Find where the given text appears and provide that cell's center as [x, y] coordinate. 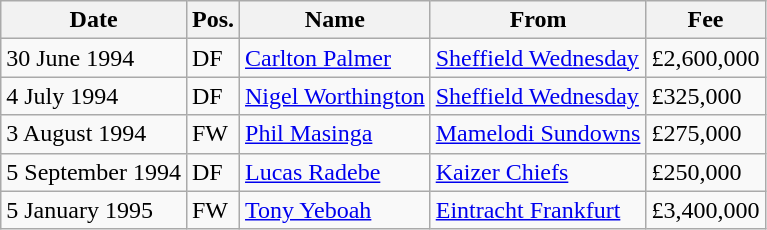
From [538, 20]
£325,000 [706, 96]
Nigel Worthington [336, 96]
£250,000 [706, 172]
4 July 1994 [94, 96]
Phil Masinga [336, 134]
30 June 1994 [94, 58]
Lucas Radebe [336, 172]
5 January 1995 [94, 210]
£275,000 [706, 134]
Pos. [212, 20]
Fee [706, 20]
Kaizer Chiefs [538, 172]
3 August 1994 [94, 134]
Date [94, 20]
£3,400,000 [706, 210]
Tony Yeboah [336, 210]
Mamelodi Sundowns [538, 134]
Eintracht Frankfurt [538, 210]
£2,600,000 [706, 58]
Carlton Palmer [336, 58]
5 September 1994 [94, 172]
Name [336, 20]
